Search for the cell housing the specified text and yield its (X, Y) center coordinate. 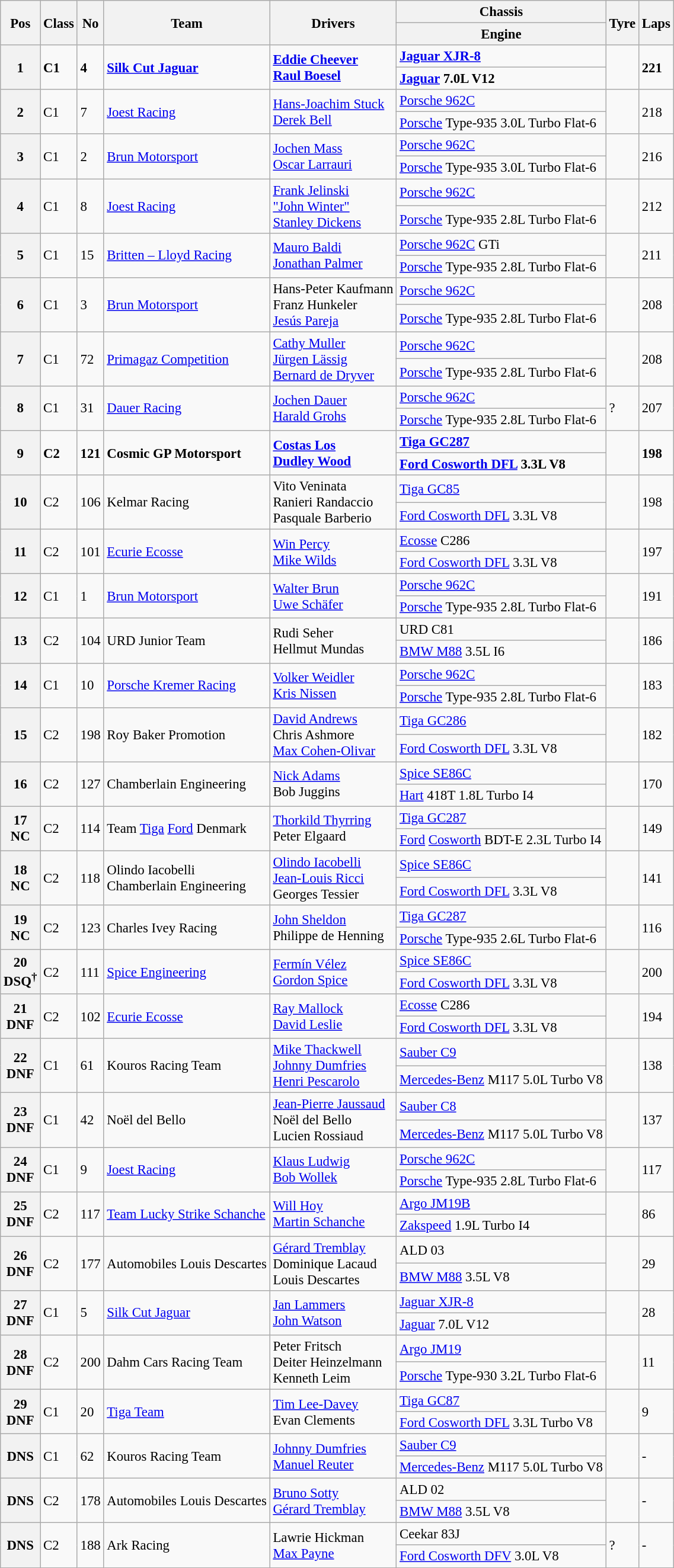
177 (90, 1264)
111 (90, 971)
72 (90, 359)
Ford Cosworth DFL 3.3L Turbo V8 (501, 1423)
29 (656, 1264)
149 (656, 828)
Porsche 962C GTi (501, 244)
Chassis (501, 12)
141 (656, 878)
Tiga GC87 (501, 1400)
ALD 03 (501, 1250)
191 (656, 596)
Fermín Vélez Gordon Spice (333, 971)
194 (656, 1017)
25DNF (20, 1214)
212 (656, 206)
Dauer Racing (187, 409)
Spice Engineering (187, 971)
Primagaz Competition (187, 359)
Klaus Ludwig Bob Wollek (333, 1169)
61 (90, 1066)
170 (656, 784)
Roy Baker Promotion (187, 735)
102 (90, 1017)
Sauber C8 (501, 1107)
118 (90, 878)
David Andrews Chris Ashmore Max Cohen-Olivar (333, 735)
182 (656, 735)
62 (90, 1456)
Jochen Mass Oscar Larrauri (333, 156)
23DNF (20, 1120)
Gérard Tremblay Dominique Lacaud Louis Descartes (333, 1264)
29DNF (20, 1411)
Dahm Cars Racing Team (187, 1362)
Chamberlain Engineering (187, 784)
Class (59, 23)
No (90, 23)
Olindo Iacobelli Chamberlain Engineering (187, 878)
211 (656, 255)
Jan Lammers John Watson (333, 1313)
28 (656, 1313)
86 (656, 1214)
186 (656, 641)
Tiga GC286 (501, 721)
18NC (20, 878)
16 (20, 784)
ALD 02 (501, 1490)
188 (90, 1545)
20 (90, 1411)
137 (656, 1120)
116 (656, 928)
Walter Brun Uwe Schäfer (333, 596)
Bruno Sotty Gérard Tremblay (333, 1501)
17NC (20, 828)
Porsche Type-935 2.6L Turbo Flat-6 (501, 939)
Noël del Bello (187, 1120)
Peter Fritsch Deiter Heinzelmann Kenneth Leim (333, 1362)
178 (90, 1501)
Charles Ivey Racing (187, 928)
101 (90, 552)
Porsche Kremer Racing (187, 685)
Engine (501, 34)
106 (90, 502)
Zakspeed 1.9L Turbo I4 (501, 1225)
21DNF (20, 1017)
14 (20, 685)
Hans-Peter Kaufmann Franz Hunkeler Jesús Pareja (333, 304)
Olindo Iacobelli Jean-Louis Ricci Georges Tessier (333, 878)
26DNF (20, 1264)
Jean-Pierre Jaussaud Noël del Bello Lucien Rossiaud (333, 1120)
216 (656, 156)
Team Tiga Ford Denmark (187, 828)
22DNF (20, 1066)
Laps (656, 23)
Tiga Team (187, 1411)
Cathy Muller Jürgen Lässig Bernard de Dryver (333, 359)
Pos (20, 23)
Thorkild Thyrring Peter Elgaard (333, 828)
Drivers (333, 23)
24DNF (20, 1169)
19NC (20, 928)
42 (90, 1120)
Ark Racing (187, 1545)
Britten – Lloyd Racing (187, 255)
221 (656, 68)
Costas Los Dudley Wood (333, 453)
Team (187, 23)
197 (656, 552)
Ceekar 83J (501, 1534)
Ray Mallock David Leslie (333, 1017)
138 (656, 1066)
104 (90, 641)
Win Percy Mike Wilds (333, 552)
Jochen Dauer Harald Grohs (333, 409)
Vito Veninata Ranieri Randaccio Pasquale Barberio (333, 502)
12 (20, 596)
Hans-Joachim Stuck Derek Bell (333, 111)
Cosmic GP Motorsport (187, 453)
Tim Lee-Davey Evan Clements (333, 1411)
Frank Jelinski "John Winter" Stanley Dickens (333, 206)
123 (90, 928)
Johnny Dumfries Manuel Reuter (333, 1456)
114 (90, 828)
Mike Thackwell Johnny Dumfries Henri Pescarolo (333, 1066)
Rudi Seher Hellmut Mundas (333, 641)
URD C81 (501, 630)
183 (656, 685)
207 (656, 409)
Ford Cosworth BDT-E 2.3L Turbo I4 (501, 840)
Argo JM19B (501, 1203)
Lawrie Hickman Max Payne (333, 1545)
URD Junior Team (187, 641)
Argo JM19 (501, 1349)
Team Lucky Strike Schanche (187, 1214)
218 (656, 111)
Nick Adams Bob Juggins (333, 784)
BMW M88 3.5L I6 (501, 652)
Will Hoy Martin Schanche (333, 1214)
28DNF (20, 1362)
Mauro Baldi Jonathan Palmer (333, 255)
20DSQ† (20, 971)
Ford Cosworth DFV 3.0L V8 (501, 1557)
Volker Weidler Kris Nissen (333, 685)
31 (90, 409)
Tiga GC85 (501, 489)
John Sheldon Philippe de Henning (333, 928)
Tyre (622, 23)
Hart 418T 1.8L Turbo I4 (501, 796)
27DNF (20, 1313)
127 (90, 784)
Porsche Type-930 3.2L Turbo Flat-6 (501, 1376)
Kelmar Racing (187, 502)
121 (90, 453)
13 (20, 641)
Eddie Cheever Raul Boesel (333, 68)
6 (20, 304)
